Search for the cell housing the specified text and yield its (x, y) center coordinate. 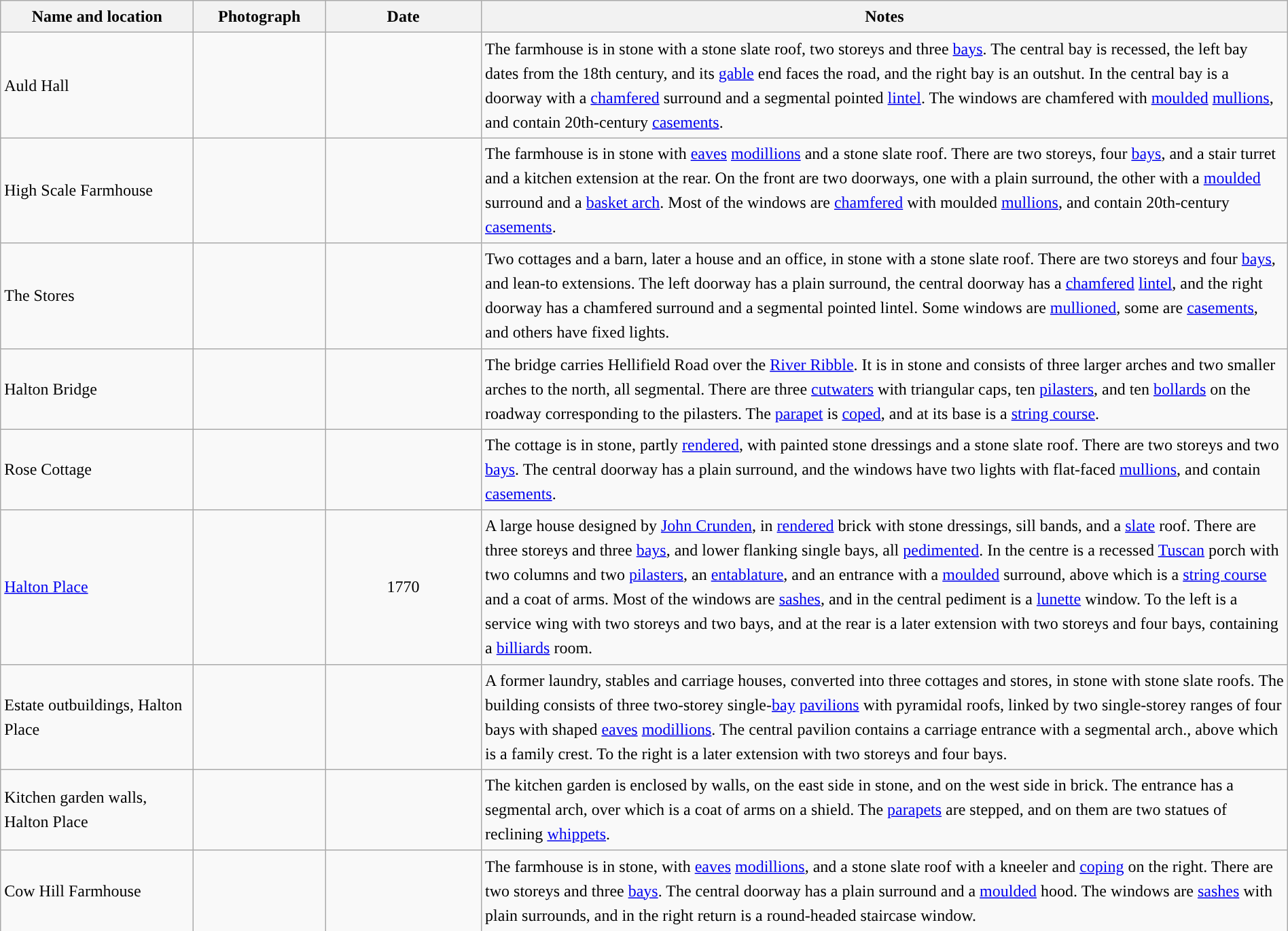
1770 (404, 587)
Date (404, 16)
Photograph (260, 16)
Auld Hall (97, 86)
Estate outbuildings, Halton Place (97, 717)
Halton Bridge (97, 388)
Rose Cottage (97, 470)
The Stores (97, 296)
Kitchen garden walls, Halton Place (97, 809)
Cow Hill Farmhouse (97, 891)
Halton Place (97, 587)
High Scale Farmhouse (97, 190)
Name and location (97, 16)
Notes (884, 16)
